Output the [X, Y] coordinate of the center of the cell containing the given text.  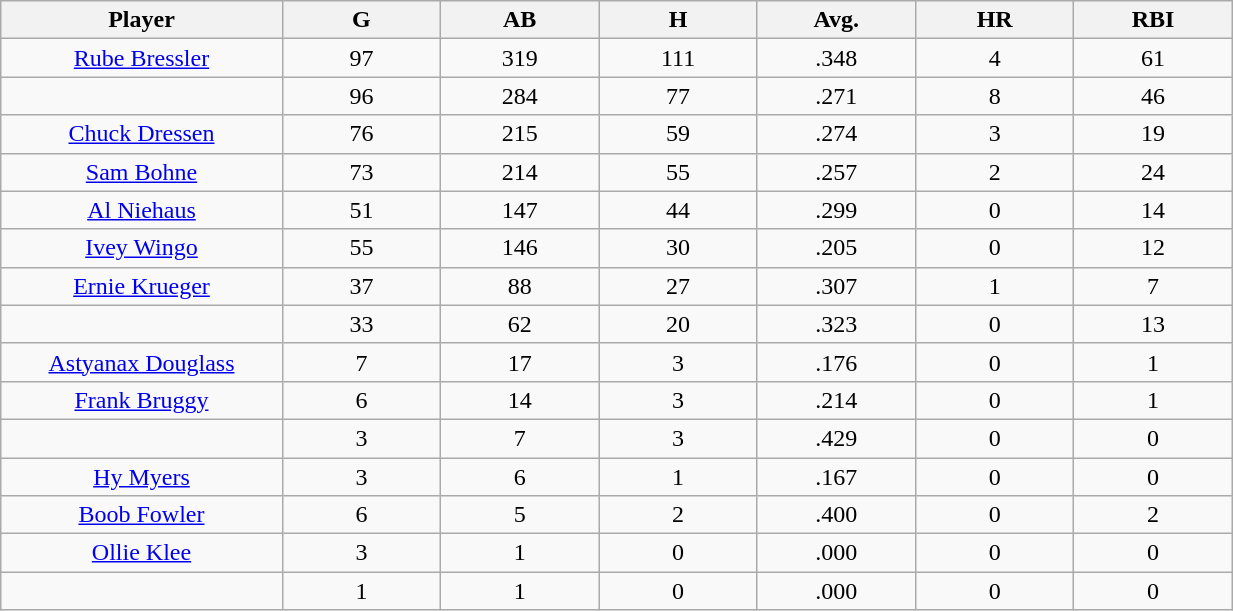
Hy Myers [142, 477]
214 [520, 172]
46 [1153, 96]
96 [361, 96]
.167 [836, 477]
30 [678, 248]
284 [520, 96]
62 [520, 324]
Boob Fowler [142, 515]
Ernie Krueger [142, 286]
.400 [836, 515]
Astyanax Douglass [142, 362]
147 [520, 210]
20 [678, 324]
.214 [836, 400]
12 [1153, 248]
H [678, 20]
.271 [836, 96]
AB [520, 20]
.176 [836, 362]
HR [995, 20]
.205 [836, 248]
.257 [836, 172]
33 [361, 324]
215 [520, 134]
88 [520, 286]
.299 [836, 210]
Chuck Dressen [142, 134]
RBI [1153, 20]
.348 [836, 58]
37 [361, 286]
.323 [836, 324]
Sam Bohne [142, 172]
Frank Bruggy [142, 400]
76 [361, 134]
61 [1153, 58]
27 [678, 286]
17 [520, 362]
111 [678, 58]
.307 [836, 286]
.429 [836, 438]
Rube Bressler [142, 58]
Ivey Wingo [142, 248]
146 [520, 248]
44 [678, 210]
Ollie Klee [142, 553]
G [361, 20]
73 [361, 172]
77 [678, 96]
19 [1153, 134]
319 [520, 58]
Player [142, 20]
5 [520, 515]
Avg. [836, 20]
97 [361, 58]
13 [1153, 324]
8 [995, 96]
59 [678, 134]
.274 [836, 134]
4 [995, 58]
51 [361, 210]
24 [1153, 172]
Al Niehaus [142, 210]
